Output the [X, Y] coordinate of the center of the cell containing the given text.  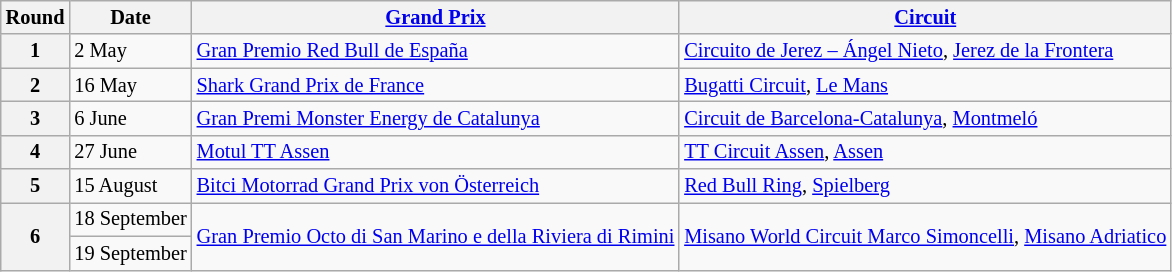
TT Circuit Assen, Assen [925, 152]
Date [130, 17]
3 [36, 118]
2 May [130, 51]
2 [36, 85]
Shark Grand Prix de France [436, 85]
Gran Premi Monster Energy de Catalunya [436, 118]
Bitci Motorrad Grand Prix von Österreich [436, 186]
Misano World Circuit Marco Simoncelli, Misano Adriatico [925, 236]
Circuito de Jerez – Ángel Nieto, Jerez de la Frontera [925, 51]
Circuit [925, 17]
1 [36, 51]
18 September [130, 219]
27 June [130, 152]
16 May [130, 85]
Circuit de Barcelona-Catalunya, Montmeló [925, 118]
Red Bull Ring, Spielberg [925, 186]
Gran Premio Red Bull de España [436, 51]
Grand Prix [436, 17]
Motul TT Assen [436, 152]
Bugatti Circuit, Le Mans [925, 85]
4 [36, 152]
Round [36, 17]
15 August [130, 186]
5 [36, 186]
19 September [130, 253]
6 [36, 236]
Gran Premio Octo di San Marino e della Riviera di Rimini [436, 236]
6 June [130, 118]
